Pinpoint the cell where the given text exists, returning its [X, Y] midpoint coordinate. 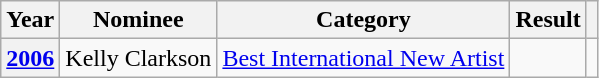
Category [364, 20]
Best International New Artist [364, 58]
Kelly Clarkson [138, 58]
Nominee [138, 20]
Year [30, 20]
Result [548, 20]
2006 [30, 58]
